Detect which cell encompasses the target text, then output its [x, y] center coordinate. 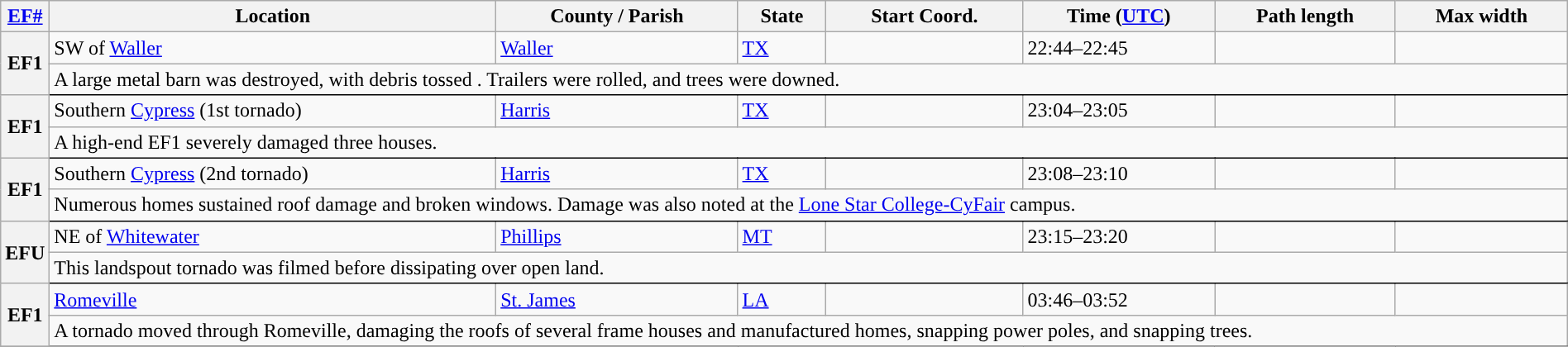
Path length [1305, 17]
SW of Waller [273, 48]
A high-end EF1 severely damaged three houses. [809, 142]
Location [273, 17]
Phillips [617, 236]
LA [782, 299]
Southern Cypress (2nd tornado) [273, 173]
EF# [25, 17]
Southern Cypress (1st tornado) [273, 111]
Max width [1481, 17]
A tornado moved through Romeville, damaging the roofs of several frame houses and manufactured homes, snapping power poles, and snapping trees. [809, 330]
Waller [617, 48]
23:04–23:05 [1119, 111]
22:44–22:45 [1119, 48]
This landspout tornado was filmed before dissipating over open land. [809, 268]
Start Coord. [925, 17]
St. James [617, 299]
County / Parish [617, 17]
Time (UTC) [1119, 17]
Romeville [273, 299]
Numerous homes sustained roof damage and broken windows. Damage was also noted at the Lone Star College-CyFair campus. [809, 205]
NE of Whitewater [273, 236]
23:15–23:20 [1119, 236]
EFU [25, 252]
A large metal barn was destroyed, with debris tossed . Trailers were rolled, and trees were downed. [809, 79]
03:46–03:52 [1119, 299]
23:08–23:10 [1119, 173]
MT [782, 236]
State [782, 17]
